Capture the cell that displays the provided text and extract its (X, Y) central coordinate. 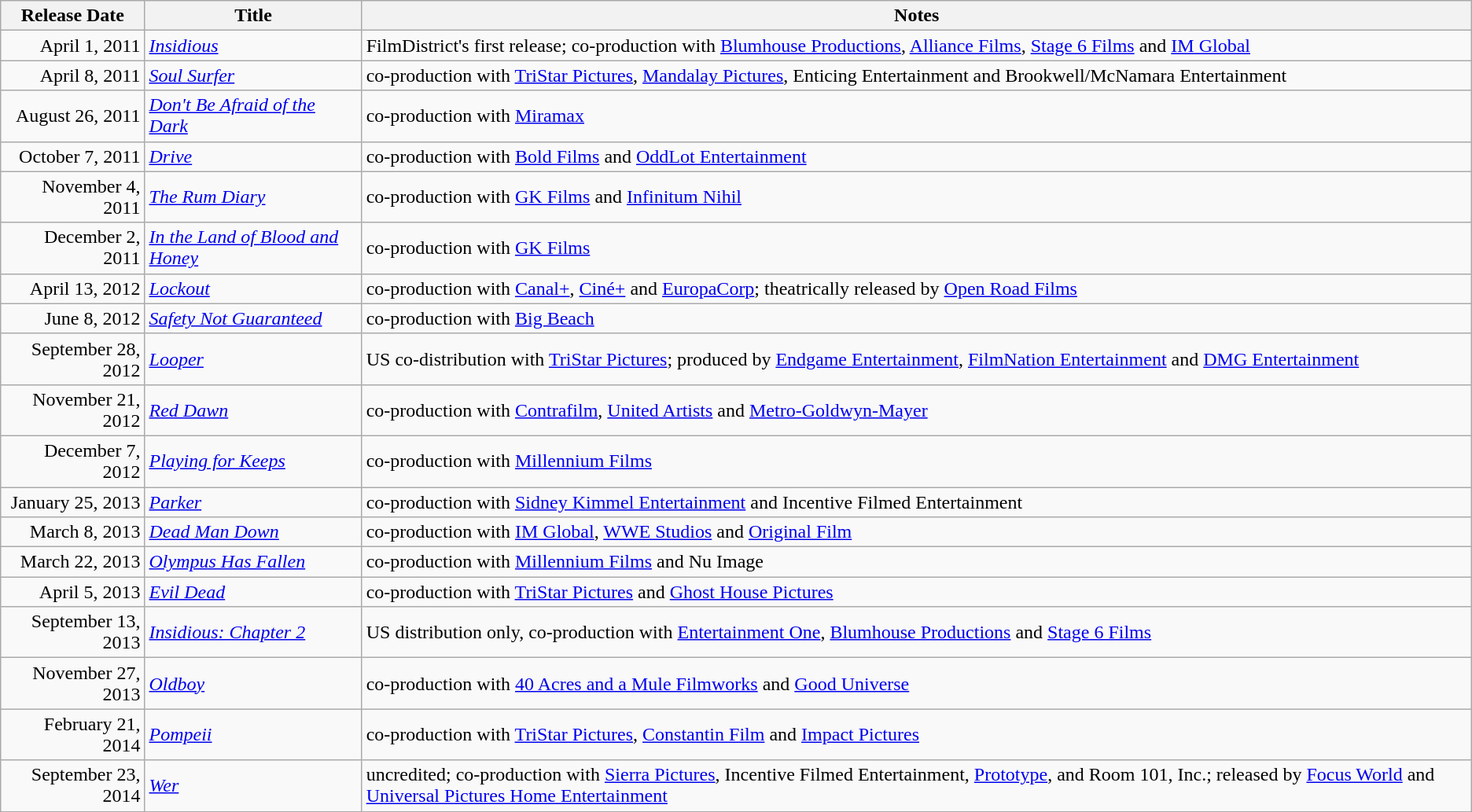
March 8, 2013 (72, 532)
US distribution only, co-production with Entertainment One, Blumhouse Productions and Stage 6 Films (917, 632)
Playing for Keeps (253, 461)
Don't Be Afraid of the Dark (253, 116)
April 8, 2011 (72, 75)
September 28, 2012 (72, 358)
September 13, 2013 (72, 632)
November 27, 2013 (72, 684)
Dead Man Down (253, 532)
co-production with Miramax (917, 116)
co-production with GK Films and Infinitum Nihil (917, 197)
co-production with 40 Acres and a Mule Filmworks and Good Universe (917, 684)
Red Dawn (253, 410)
co-production with TriStar Pictures and Ghost House Pictures (917, 592)
Looper (253, 358)
co-production with TriStar Pictures, Mandalay Pictures, Enticing Entertainment and Brookwell/McNamara Entertainment (917, 75)
November 4, 2011 (72, 197)
co-production with Millennium Films and Nu Image (917, 562)
co-production with TriStar Pictures, Constantin Film and Impact Pictures (917, 734)
September 23, 2014 (72, 786)
co-production with Bold Films and OddLot Entertainment (917, 156)
Insidious: Chapter 2 (253, 632)
Release Date (72, 16)
co-production with Canal+, Ciné+ and EuropaCorp; theatrically released by Open Road Films (917, 288)
Pompeii (253, 734)
Insidious (253, 46)
Drive (253, 156)
co-production with Contrafilm, United Artists and Metro-Goldwyn-Mayer (917, 410)
Olympus Has Fallen (253, 562)
Title (253, 16)
Lockout (253, 288)
Safety Not Guaranteed (253, 318)
Oldboy (253, 684)
Parker (253, 502)
January 25, 2013 (72, 502)
December 7, 2012 (72, 461)
April 1, 2011 (72, 46)
April 5, 2013 (72, 592)
co-production with IM Global, WWE Studios and Original Film (917, 532)
Evil Dead (253, 592)
August 26, 2011 (72, 116)
Wer (253, 786)
In the Land of Blood and Honey (253, 248)
June 8, 2012 (72, 318)
November 21, 2012 (72, 410)
December 2, 2011 (72, 248)
co-production with GK Films (917, 248)
co-production with Big Beach (917, 318)
February 21, 2014 (72, 734)
October 7, 2011 (72, 156)
co-production with Millennium Films (917, 461)
April 13, 2012 (72, 288)
The Rum Diary (253, 197)
March 22, 2013 (72, 562)
US co-distribution with TriStar Pictures; produced by Endgame Entertainment, FilmNation Entertainment and DMG Entertainment (917, 358)
Notes (917, 16)
FilmDistrict's first release; co-production with Blumhouse Productions, Alliance Films, Stage 6 Films and IM Global (917, 46)
co-production with Sidney Kimmel Entertainment and Incentive Filmed Entertainment (917, 502)
Soul Surfer (253, 75)
